Scan for the cell matching the given text and deliver its (x, y) coordinate at center. 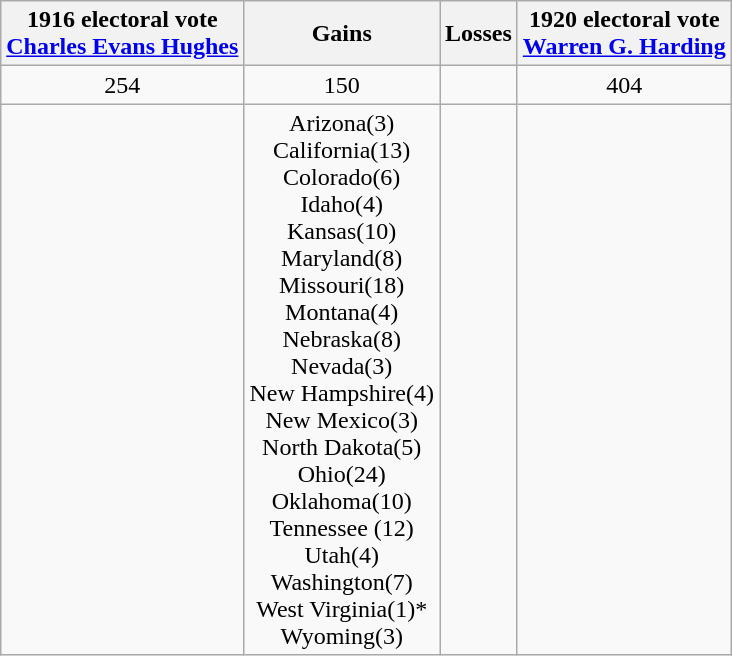
Losses (479, 34)
254 (122, 85)
150 (342, 85)
404 (624, 85)
1916 electoral voteCharles Evans Hughes (122, 34)
1920 electoral voteWarren G. Harding (624, 34)
Gains (342, 34)
